For the text-containing cell, return its midpoint in [x, y] coordinate format. 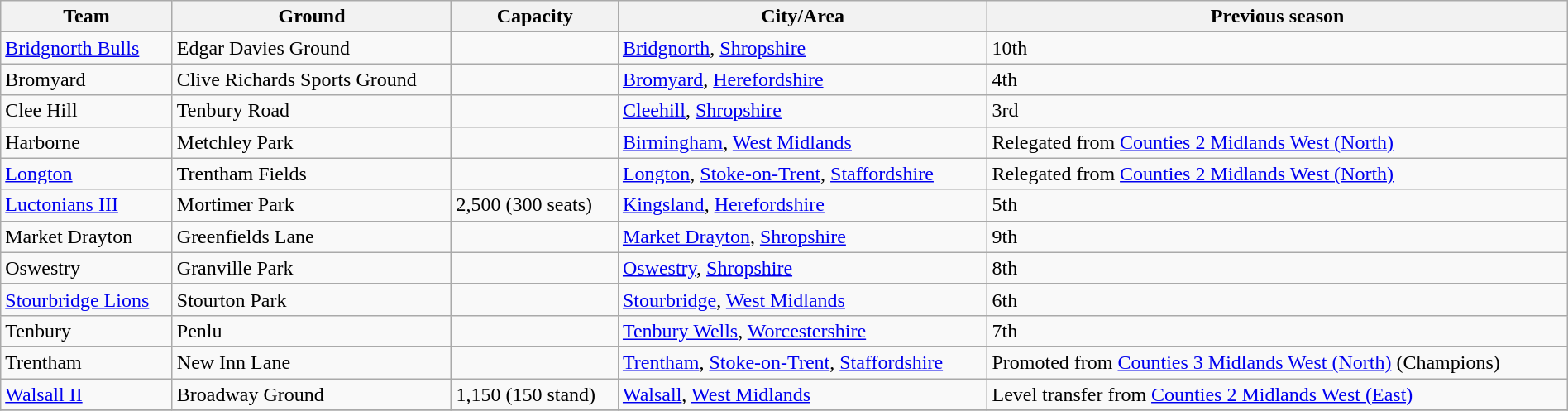
Market Drayton [87, 237]
Granville Park [312, 268]
Tenbury Road [312, 111]
Trentham [87, 362]
6th [1277, 299]
2,500 (300 seats) [535, 205]
Bridgnorth, Shropshire [802, 48]
Stourbridge, West Midlands [802, 299]
Harborne [87, 142]
Clive Richards Sports Ground [312, 79]
3rd [1277, 111]
City/Area [802, 17]
Longton, Stoke-on-Trent, Staffordshire [802, 174]
Walsall, West Midlands [802, 394]
Capacity [535, 17]
Metchley Park [312, 142]
8th [1277, 268]
Oswestry, Shropshire [802, 268]
Tenbury [87, 331]
Promoted from Counties 3 Midlands West (North) (Champions) [1277, 362]
7th [1277, 331]
Trentham Fields [312, 174]
10th [1277, 48]
Luctonians III [87, 205]
Edgar Davies Ground [312, 48]
Oswestry [87, 268]
Cleehill, Shropshire [802, 111]
4th [1277, 79]
Team [87, 17]
Ground [312, 17]
Bridgnorth Bulls [87, 48]
Walsall II [87, 394]
Kingsland, Herefordshire [802, 205]
New Inn Lane [312, 362]
5th [1277, 205]
Stourbridge Lions [87, 299]
Tenbury Wells, Worcestershire [802, 331]
1,150 (150 stand) [535, 394]
Market Drayton, Shropshire [802, 237]
Mortimer Park [312, 205]
Stourton Park [312, 299]
Penlu [312, 331]
Previous season [1277, 17]
Trentham, Stoke-on-Trent, Staffordshire [802, 362]
Birmingham, West Midlands [802, 142]
Level transfer from Counties 2 Midlands West (East) [1277, 394]
Bromyard [87, 79]
Bromyard, Herefordshire [802, 79]
9th [1277, 237]
Clee Hill [87, 111]
Greenfields Lane [312, 237]
Broadway Ground [312, 394]
Longton [87, 174]
